Locate the cell with the specified text and output its (X, Y) center coordinate. 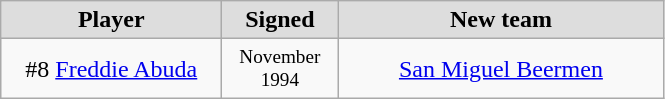
Signed (280, 20)
Player (112, 20)
San Miguel Beermen (501, 69)
New team (501, 20)
#8 Freddie Abuda (112, 69)
November 1994 (280, 69)
